For the text-containing cell, return its midpoint in [X, Y] coordinate format. 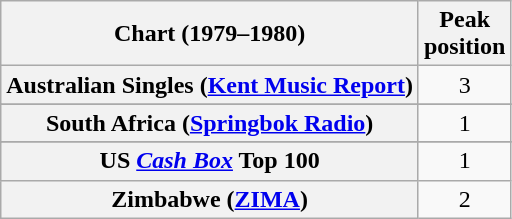
3 [464, 85]
Australian Singles (Kent Music Report) [210, 85]
Peakposition [464, 34]
US Cash Box Top 100 [210, 161]
South Africa (Springbok Radio) [210, 123]
Chart (1979–1980) [210, 34]
2 [464, 199]
Zimbabwe (ZIMA) [210, 199]
